Extract the [x, y] coordinate from the center of the cell holding the provided text.  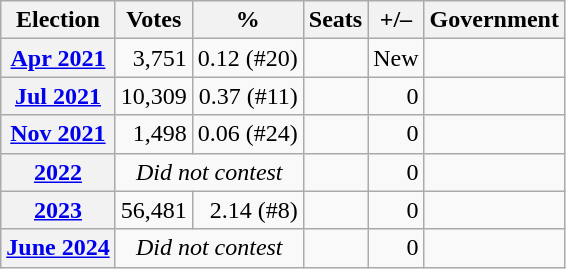
3,751 [154, 58]
Election [58, 20]
10,309 [154, 96]
June 2024 [58, 248]
Apr 2021 [58, 58]
Jul 2021 [58, 96]
Votes [154, 20]
Nov 2021 [58, 134]
Seats [335, 20]
+/– [396, 20]
2022 [58, 172]
56,481 [154, 210]
% [248, 20]
Government [494, 20]
2.14 (#8) [248, 210]
0.37 (#11) [248, 96]
New [396, 58]
0.06 (#24) [248, 134]
1,498 [154, 134]
0.12 (#20) [248, 58]
2023 [58, 210]
